Provide the [X, Y] coordinate of the cell's center where the given text is located.  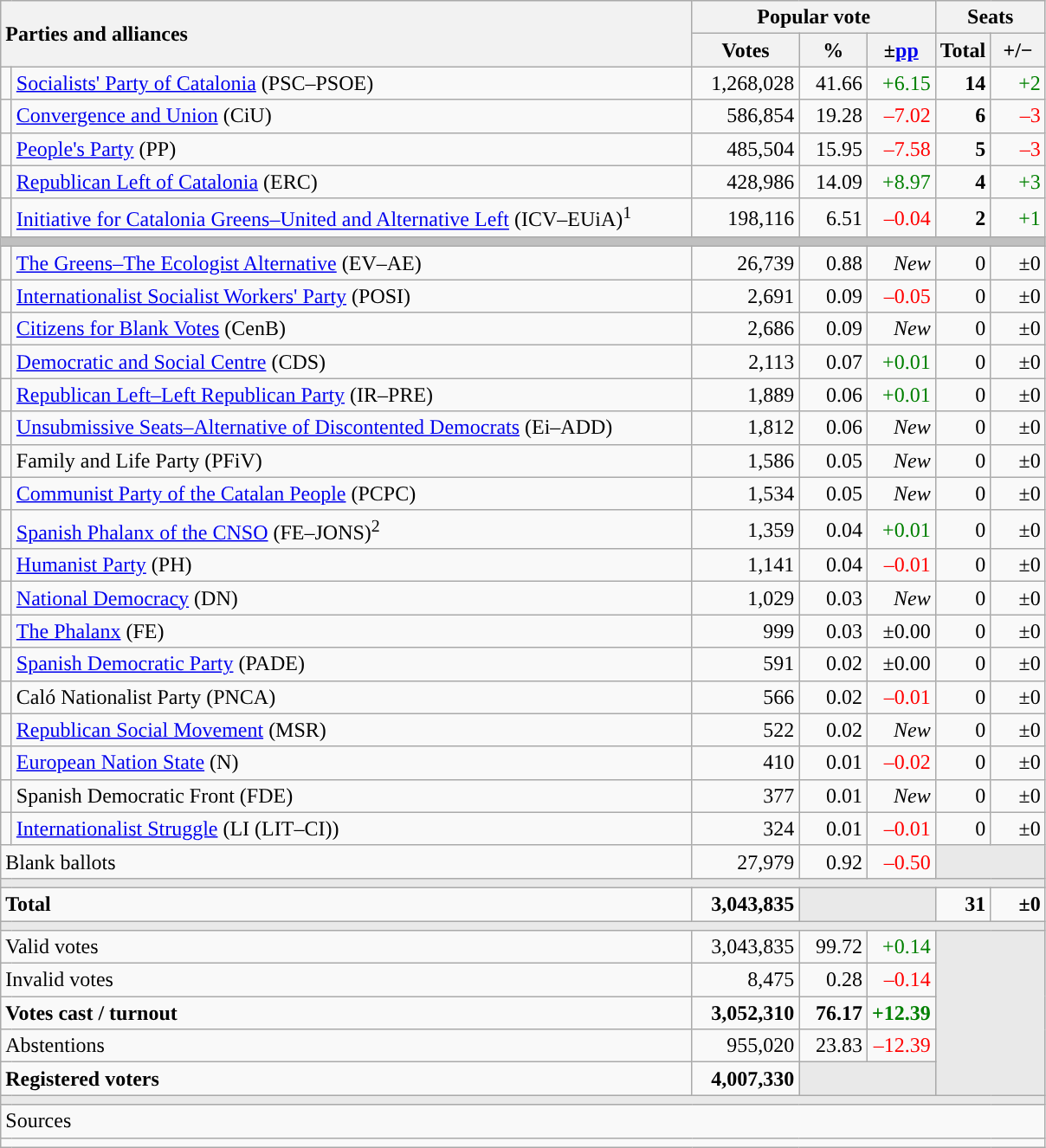
591 [746, 664]
National Democracy (DN) [352, 598]
1,812 [746, 428]
Registered voters [346, 1079]
0.88 [833, 263]
41.66 [833, 83]
Votes [746, 50]
% [833, 50]
Humanist Party (PH) [352, 565]
2,691 [746, 296]
1,141 [746, 565]
+3 [1018, 182]
Parties and alliances [346, 34]
±pp [901, 50]
Republican Social Movement (MSR) [352, 730]
–7.58 [901, 149]
People's Party (PP) [352, 149]
Republican Left of Catalonia (ERC) [352, 182]
15.95 [833, 149]
31 [963, 904]
2,686 [746, 329]
485,504 [746, 149]
+1 [1018, 218]
+2 [1018, 83]
4,007,330 [746, 1079]
566 [746, 697]
8,475 [746, 980]
Abstentions [346, 1046]
99.72 [833, 947]
Spanish Phalanx of the CNSO (FE–JONS)2 [352, 530]
The Greens–The Ecologist Alternative (EV–AE) [352, 263]
0.92 [833, 861]
410 [746, 763]
Caló Nationalist Party (PNCA) [352, 697]
+12.39 [901, 1013]
76.17 [833, 1013]
Popular vote [814, 17]
Family and Life Party (PFiV) [352, 461]
428,986 [746, 182]
4 [963, 182]
14.09 [833, 182]
5 [963, 149]
324 [746, 829]
European Nation State (N) [352, 763]
377 [746, 796]
Convergence and Union (CiU) [352, 116]
Blank ballots [346, 861]
1,586 [746, 461]
1,889 [746, 395]
Spanish Democratic Party (PADE) [352, 664]
522 [746, 730]
23.83 [833, 1046]
–0.05 [901, 296]
Votes cast / turnout [346, 1013]
586,854 [746, 116]
+/− [1018, 50]
999 [746, 631]
+8.97 [901, 182]
Democratic and Social Centre (CDS) [352, 362]
2 [963, 218]
Invalid votes [346, 980]
–7.02 [901, 116]
6 [963, 116]
198,116 [746, 218]
2,113 [746, 362]
1,359 [746, 530]
3,052,310 [746, 1013]
1,268,028 [746, 83]
14 [963, 83]
Internationalist Socialist Workers' Party (POSI) [352, 296]
–0.02 [901, 763]
Spanish Democratic Front (FDE) [352, 796]
Seats [991, 17]
The Phalanx (FE) [352, 631]
0.28 [833, 980]
+0.14 [901, 947]
6.51 [833, 218]
Republican Left–Left Republican Party (IR–PRE) [352, 395]
27,979 [746, 861]
1,029 [746, 598]
–0.04 [901, 218]
26,739 [746, 263]
Unsubmissive Seats–Alternative of Discontented Democrats (Ei–ADD) [352, 428]
–0.14 [901, 980]
Valid votes [346, 947]
1,534 [746, 493]
Citizens for Blank Votes (CenB) [352, 329]
Communist Party of the Catalan People (PCPC) [352, 493]
–0.50 [901, 861]
955,020 [746, 1046]
Sources [523, 1121]
Internationalist Struggle (LI (LIT–CI)) [352, 829]
–12.39 [901, 1046]
+6.15 [901, 83]
0.07 [833, 362]
Initiative for Catalonia Greens–United and Alternative Left (ICV–EUiA)1 [352, 218]
19.28 [833, 116]
Socialists' Party of Catalonia (PSC–PSOE) [352, 83]
